Pinpoint the cell where the given text exists, returning its [X, Y] midpoint coordinate. 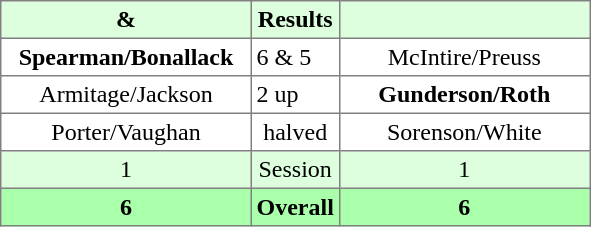
Sorenson/White [464, 132]
Results [295, 20]
halved [295, 132]
Spearman/Bonallack [126, 57]
McIntire/Preuss [464, 57]
Porter/Vaughan [126, 132]
6 & 5 [295, 57]
Session [295, 170]
Gunderson/Roth [464, 95]
Armitage/Jackson [126, 95]
& [126, 20]
Overall [295, 207]
2 up [295, 95]
